Return the (x, y) coordinate for the center point of the cell that contains the specified text.  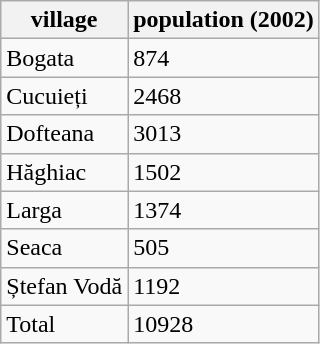
Hăghiac (64, 172)
1502 (224, 172)
2468 (224, 96)
874 (224, 58)
Seaca (64, 248)
Bogata (64, 58)
Cucuieți (64, 96)
village (64, 20)
1374 (224, 210)
10928 (224, 324)
Larga (64, 210)
population (2002) (224, 20)
Dofteana (64, 134)
Total (64, 324)
Ștefan Vodă (64, 286)
505 (224, 248)
1192 (224, 286)
3013 (224, 134)
